Pinpoint the cell where the given text exists, returning its [X, Y] midpoint coordinate. 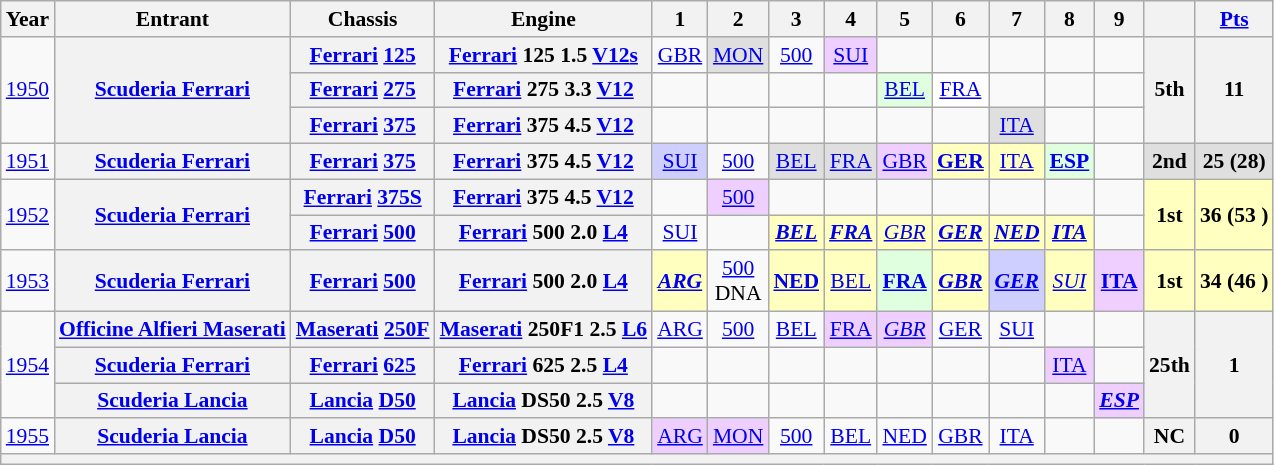
Ferrari 625 2.5 L4 [544, 365]
6 [960, 19]
11 [1234, 90]
Ferrari 125 1.5 V12s [544, 55]
Ferrari 625 [363, 365]
1955 [28, 437]
Chassis [363, 19]
1954 [28, 366]
Ferrari 275 [363, 90]
500DNA [738, 282]
Ferrari 125 [363, 55]
Ferrari 275 3.3 V12 [544, 90]
1950 [28, 90]
2 [738, 19]
3 [796, 19]
5 [904, 19]
25th [1170, 366]
1952 [28, 214]
Entrant [172, 19]
9 [1119, 19]
7 [1017, 19]
Maserati 250F [363, 330]
Maserati 250F1 2.5 L6 [544, 330]
2nd [1170, 162]
25 (28) [1234, 162]
5th [1170, 90]
8 [1070, 19]
1951 [28, 162]
4 [850, 19]
0 [1234, 437]
Year [28, 19]
34 (46 ) [1234, 282]
NC [1170, 437]
Engine [544, 19]
36 (53 ) [1234, 214]
Pts [1234, 19]
Ferrari 375S [363, 197]
1953 [28, 282]
Officine Alfieri Maserati [172, 330]
